Return the (X, Y) coordinate for the center point of the cell that contains the specified text.  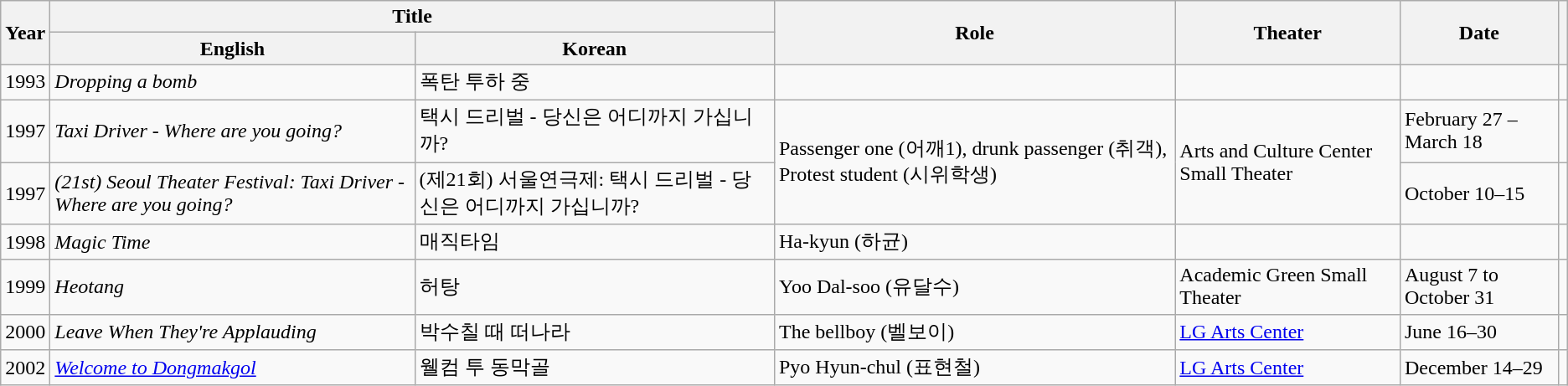
허탕 (595, 286)
(21st) Seoul Theater Festival: Taxi Driver - Where are you going? (233, 193)
Leave When They're Applauding (233, 332)
Magic Time (233, 243)
Dropping a bomb (233, 82)
Date (1479, 33)
폭탄 투하 중 (595, 82)
Role (974, 33)
December 14–29 (1479, 368)
매직타임 (595, 243)
1998 (25, 243)
Taxi Driver - Where are you going? (233, 131)
Heotang (233, 286)
Title (412, 17)
1993 (25, 82)
2000 (25, 332)
Arts and Culture Center Small Theater (1288, 162)
Welcome to Dongmakgol (233, 368)
택시 드리벌 - 당신은 어디까지 가십니까? (595, 131)
Pyo Hyun-chul (표현철) (974, 368)
Korean (595, 49)
June 16–30 (1479, 332)
Year (25, 33)
Theater (1288, 33)
Passenger one (어깨1), drunk passenger (취객), Protest student (시위학생) (974, 162)
1999 (25, 286)
Yoo Dal-soo (유달수) (974, 286)
웰컴 투 동막골 (595, 368)
Ha-kyun (하균) (974, 243)
October 10–15 (1479, 193)
박수칠 때 떠나라 (595, 332)
2002 (25, 368)
August 7 to October 31 (1479, 286)
February 27 – March 18 (1479, 131)
(제21회) 서울연극제: 택시 드리벌 - 당신은 어디까지 가십니까? (595, 193)
English (233, 49)
The bellboy (벨보이) (974, 332)
Academic Green Small Theater (1288, 286)
